Return (x, y) of the center of cell containing provided text 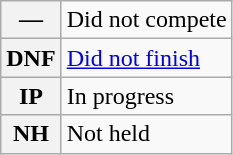
Not held (146, 134)
NH (31, 134)
Did not compete (146, 20)
IP (31, 96)
In progress (146, 96)
— (31, 20)
DNF (31, 58)
Did not finish (146, 58)
